Scan for the cell matching the given text and deliver its [x, y] coordinate at center. 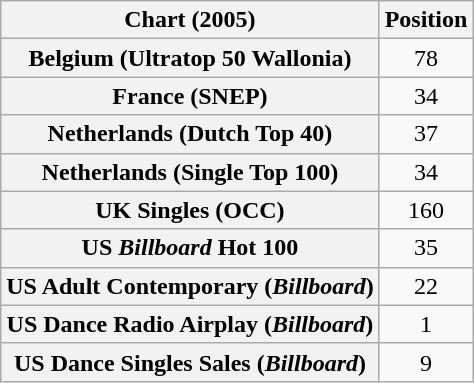
Belgium (Ultratop 50 Wallonia) [190, 58]
US Billboard Hot 100 [190, 248]
Position [426, 20]
22 [426, 286]
US Adult Contemporary (Billboard) [190, 286]
UK Singles (OCC) [190, 210]
France (SNEP) [190, 96]
35 [426, 248]
Chart (2005) [190, 20]
78 [426, 58]
1 [426, 324]
US Dance Singles Sales (Billboard) [190, 362]
9 [426, 362]
Netherlands (Dutch Top 40) [190, 134]
37 [426, 134]
US Dance Radio Airplay (Billboard) [190, 324]
160 [426, 210]
Netherlands (Single Top 100) [190, 172]
